Find where the given text appears and provide that cell's center as (X, Y) coordinate. 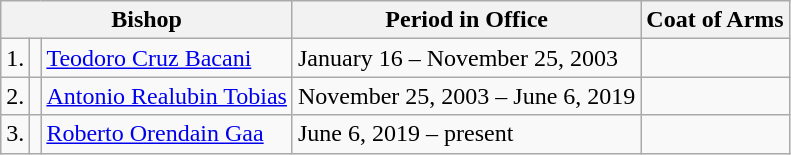
Antonio Realubin Tobias (167, 96)
June 6, 2019 – present (466, 134)
1. (16, 58)
Teodoro Cruz Bacani (167, 58)
3. (16, 134)
2. (16, 96)
November 25, 2003 – June 6, 2019 (466, 96)
January 16 – November 25, 2003 (466, 58)
Coat of Arms (715, 20)
Bishop (147, 20)
Roberto Orendain Gaa (167, 134)
Period in Office (466, 20)
